Find where the given text appears and provide that cell's center as [x, y] coordinate. 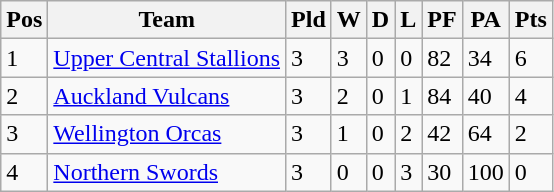
W [348, 20]
PA [486, 20]
D [380, 20]
PF [442, 20]
82 [442, 58]
6 [530, 58]
L [408, 20]
30 [442, 172]
42 [442, 134]
100 [486, 172]
34 [486, 58]
84 [442, 96]
Wellington Orcas [167, 134]
Pts [530, 20]
64 [486, 134]
Northern Swords [167, 172]
Auckland Vulcans [167, 96]
Team [167, 20]
Pos [24, 20]
Pld [309, 20]
40 [486, 96]
Upper Central Stallions [167, 58]
